Pinpoint the cell where the given text exists, returning its (x, y) midpoint coordinate. 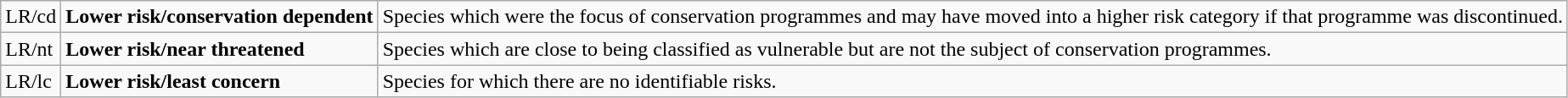
Species for which there are no identifiable risks. (973, 81)
Lower risk/conservation dependent (219, 17)
Lower risk/least concern (219, 81)
LR/cd (31, 17)
Lower risk/near threatened (219, 49)
Species which are close to being classified as vulnerable but are not the subject of conservation programmes. (973, 49)
LR/nt (31, 49)
Species which were the focus of conservation programmes and may have moved into a higher risk category if that programme was discontinued. (973, 17)
LR/lc (31, 81)
